Find where the given text appears and provide that cell's center as (X, Y) coordinate. 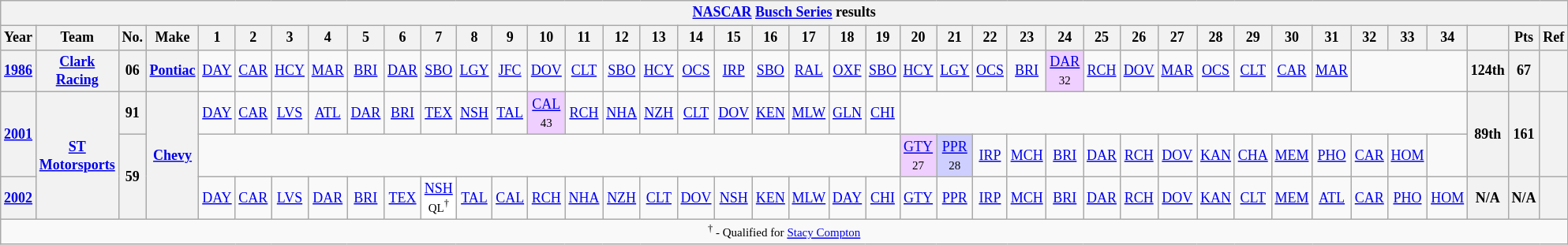
21 (955, 38)
11 (584, 38)
NASCAR Busch Series results (784, 13)
67 (1524, 71)
89th (1488, 134)
CAL43 (546, 113)
28 (1216, 38)
OXF (848, 71)
Make (172, 38)
91 (133, 113)
13 (658, 38)
34 (1447, 38)
GLN (848, 113)
2002 (19, 198)
Chevy (172, 156)
ST Motorsports (77, 156)
Year (19, 38)
29 (1253, 38)
JFC (510, 71)
8 (474, 38)
27 (1177, 38)
10 (546, 38)
DAR32 (1065, 71)
GTY (919, 198)
PPR (955, 198)
3 (290, 38)
9 (510, 38)
NSHQL† (439, 198)
25 (1102, 38)
16 (771, 38)
RAL (808, 71)
19 (883, 38)
23 (1027, 38)
4 (327, 38)
32 (1369, 38)
20 (919, 38)
24 (1065, 38)
12 (622, 38)
† - Qualified for Stacy Compton (784, 232)
22 (990, 38)
No. (133, 38)
2001 (19, 134)
1986 (19, 71)
17 (808, 38)
Team (77, 38)
CHA (1253, 155)
Pontiac (172, 71)
30 (1292, 38)
06 (133, 71)
CAL (510, 198)
Ref (1554, 38)
124th (1488, 71)
7 (439, 38)
15 (734, 38)
31 (1332, 38)
33 (1408, 38)
1 (217, 38)
26 (1139, 38)
2 (253, 38)
161 (1524, 134)
6 (402, 38)
PPR28 (955, 155)
GTY27 (919, 155)
14 (696, 38)
18 (848, 38)
5 (366, 38)
Clark Racing (77, 71)
59 (133, 176)
Pts (1524, 38)
